Scan for the cell matching the given text and deliver its (X, Y) coordinate at center. 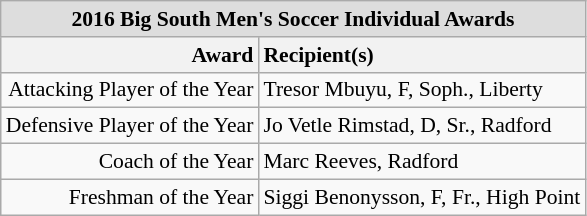
2016 Big South Men's Soccer Individual Awards (294, 19)
Award (130, 55)
Marc Reeves, Radford (422, 162)
Siggi Benonysson, F, Fr., High Point (422, 197)
Attacking Player of the Year (130, 90)
Tresor Mbuyu, F, Soph., Liberty (422, 90)
Coach of the Year (130, 162)
Defensive Player of the Year (130, 126)
Freshman of the Year (130, 197)
Jo Vetle Rimstad, D, Sr., Radford (422, 126)
Recipient(s) (422, 55)
